Detect which cell encompasses the target text, then output its [x, y] center coordinate. 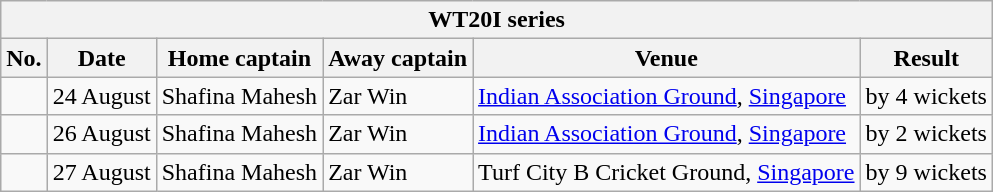
No. [24, 58]
Date [102, 58]
Away captain [398, 58]
by 4 wickets [926, 96]
27 August [102, 172]
WT20I series [497, 20]
by 2 wickets [926, 134]
Result [926, 58]
Turf City B Cricket Ground, Singapore [666, 172]
26 August [102, 134]
Home captain [239, 58]
24 August [102, 96]
by 9 wickets [926, 172]
Venue [666, 58]
